Return the [X, Y] coordinate for the center point of the cell that contains the specified text.  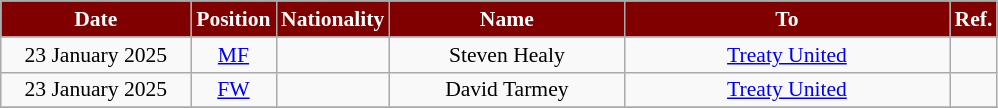
Ref. [974, 19]
MF [234, 55]
Name [506, 19]
Date [96, 19]
Position [234, 19]
Steven Healy [506, 55]
David Tarmey [506, 90]
To [786, 19]
FW [234, 90]
Nationality [332, 19]
